Return the [X, Y] coordinate for the center point of the cell that contains the specified text.  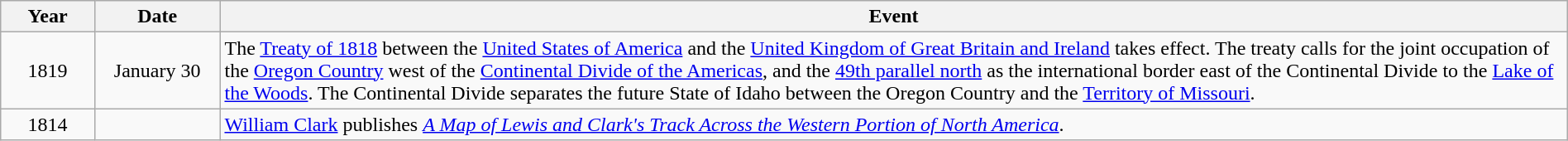
1814 [48, 124]
William Clark publishes A Map of Lewis and Clark's Track Across the Western Portion of North America. [893, 124]
Date [157, 17]
January 30 [157, 70]
Year [48, 17]
1819 [48, 70]
Event [893, 17]
